Detect which cell encompasses the target text, then output its [x, y] center coordinate. 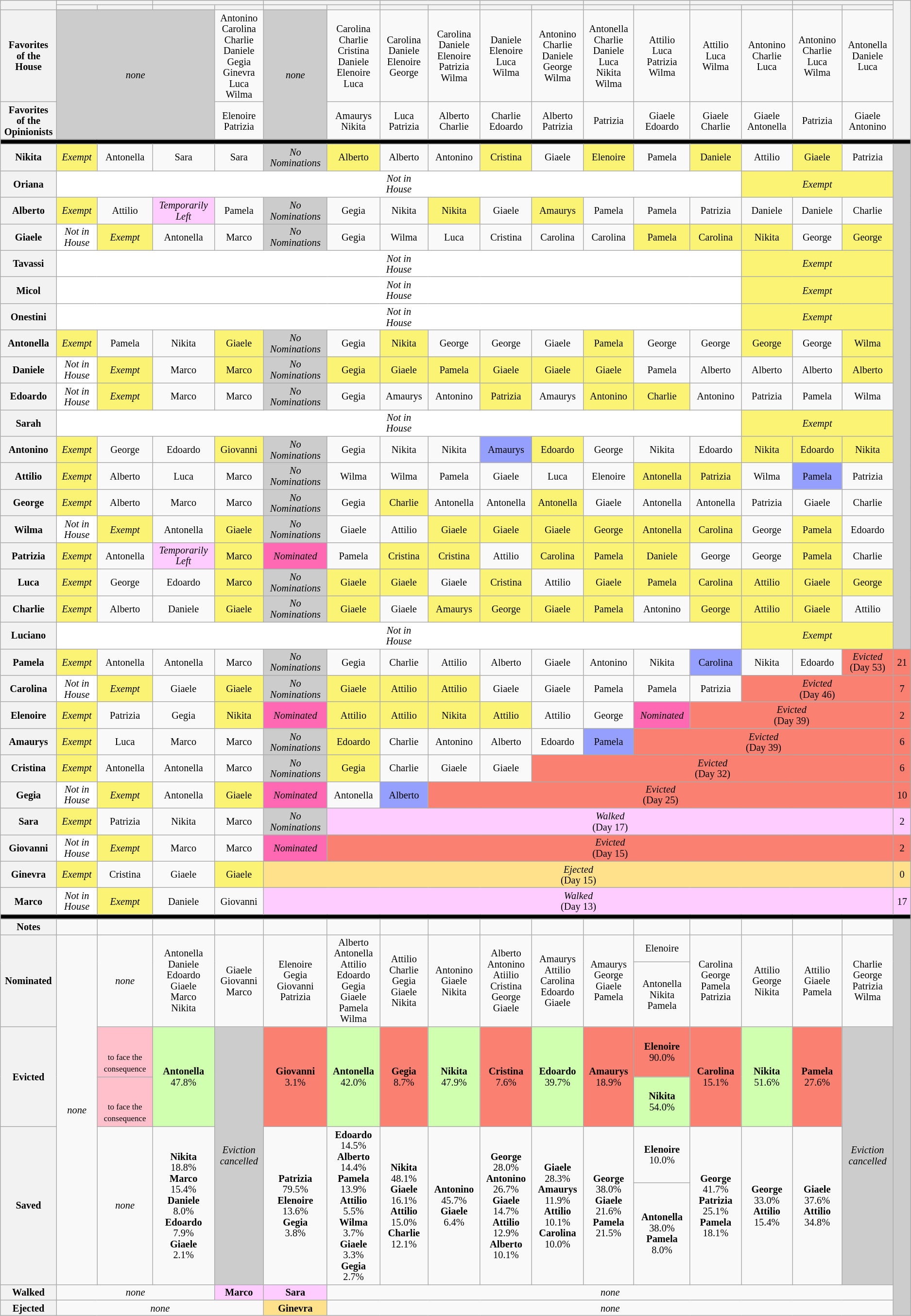
Evicted(Day 25) [661, 795]
Patrizia79.5%Elenoire13.6%Gegia3.8% [295, 1205]
AttilioLucaPatriziaWilma [662, 56]
AmaurysNikita [354, 121]
Amaurys18.9% [608, 1077]
AttilioLucaWilma [715, 56]
GiaeleAntonino [868, 121]
Nikita18.8%Marco15.4%Daniele8.0%Edoardo7.9%Giaele2.1% [184, 1205]
ElenoireGegiaGiovanniPatrizia [295, 981]
Antonella38.0%Pamela8.0% [662, 1233]
Edoardo14.5%Alberto14.4%Pamela13.9%Attilio5.5%Wilma3.7%Giaele3.3%Gegia2.7% [354, 1205]
Pamela27.6% [817, 1077]
Favoritesof theHouse [29, 56]
DanieleElenoireLucaWilma [506, 56]
7 [902, 688]
Sarah [29, 423]
Walked(Day 17) [610, 821]
AttilioGiaelePamela [817, 981]
GiaeleEdoardo [662, 121]
Giaele37.6%Attilio34.8% [817, 1205]
Carolina15.1% [715, 1077]
10 [902, 795]
Evicted [29, 1077]
AntoninoGiaeleNikita [454, 981]
Nikita48.1%Giaele16.1%Attilio15.0%Charlie12.1% [404, 1205]
Ejected [29, 1308]
Nikita51.6% [767, 1077]
GiaeleGiovanniMarco [239, 981]
Antonino45.7%Giaele6.4% [454, 1205]
Nikita54.0% [662, 1101]
AntoninoCharlieLucaWilma [817, 56]
AlbertoCharlie [454, 121]
Favoritesof theOpinionists [29, 121]
Evicted(Day 32) [713, 768]
Antonella47.8% [184, 1077]
AntoninoCarolinaCharlieDanieleGegiaGinevraLucaWilma [239, 56]
George33.0%Attilio15.4% [767, 1205]
21 [902, 662]
AlbertoPatrizia [558, 121]
LucaPatrizia [404, 121]
0 [902, 875]
AntoninoCharlieDanieleGeorgeWilma [558, 56]
Antonella42.0% [354, 1077]
Gegia8.7% [404, 1077]
Edoardo39.7% [558, 1077]
AlbertoAntoninoAtiilioCristinaGeorgeGiaele [506, 981]
CharlieEdoardo [506, 121]
Luciano [29, 636]
Giaele28.3%Amaurys11.9%Attilio10.1%Carolina10.0% [558, 1205]
Saved [29, 1205]
17 [902, 901]
Cristina7.6% [506, 1077]
AntonellaNikitaPamela [662, 994]
AntonellaDanieleEdoardoGiaeleMarcoNikita [184, 981]
Ejected(Day 15) [579, 875]
Oriana [29, 184]
Walked [29, 1292]
Tavassi [29, 263]
Giovanni3.1% [295, 1077]
Walked(Day 13) [579, 901]
George41.7%Patrizia25.1%Pamela18.1% [715, 1205]
Nikita47.9% [454, 1077]
GiaeleCharlie [715, 121]
CarolinaGeorgePamelaPatrizia [715, 981]
CarolinaDanieleElenoirePatriziaWilma [454, 56]
CarolinaDanieleElenoireGeorge [404, 56]
Micol [29, 290]
Elenoire90.0% [662, 1052]
AttilioGeorgeNikita [767, 981]
AttilioCharlieGegiaGiaeleNikita [404, 981]
Elenoire10.0% [662, 1155]
AmaurysAttilioCarolinaEdoardoGiaele [558, 981]
Evicted(Day 15) [610, 848]
AntonellaCharlieDanieleLucaNikitaWilma [608, 56]
Evicted(Day 46) [817, 688]
Onestini [29, 317]
GiaeleAntonella [767, 121]
CharlieGeorgePatriziaWilma [868, 981]
George28.0%Antonino26.7%Giaele14.7%Attilio12.9%Alberto10.1% [506, 1205]
AmaurysGeorgeGiaelePamela [608, 981]
CarolinaCharlieCristinaDanieleElenoireLuca [354, 56]
AlbertoAntonellaAttilioEdoardoGegiaGiaelePamelaWilma [354, 981]
George38.0%Giaele21.6%Pamela21.5% [608, 1205]
ElenoirePatrizia [239, 121]
AntonellaDanieleLuca [868, 56]
AntoninoCharlieLuca [767, 56]
Notes [29, 927]
Evicted(Day 53) [868, 662]
